Determine the [x, y] coordinate at the center of the cell enclosing the given text.  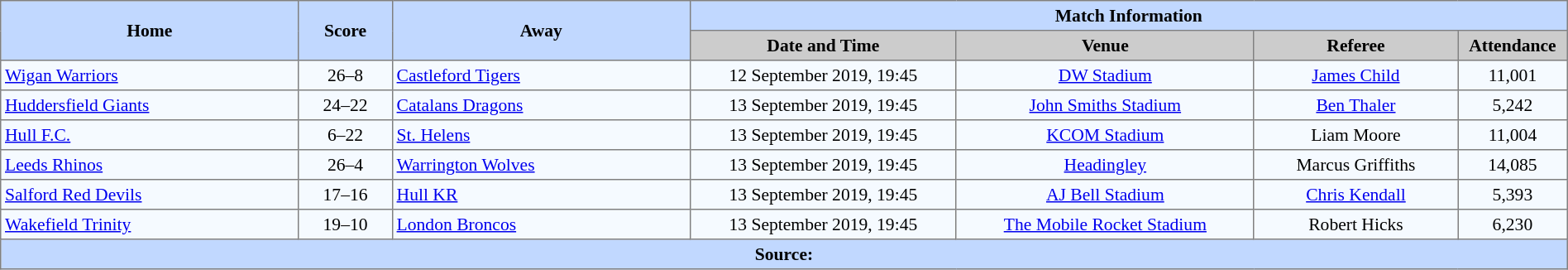
26–8 [346, 75]
Headingley [1105, 165]
AJ Bell Stadium [1105, 195]
Warrington Wolves [541, 165]
Leeds Rhinos [150, 165]
Huddersfield Giants [150, 105]
Ben Thaler [1355, 105]
Hull F.C. [150, 135]
Venue [1105, 46]
Wakefield Trinity [150, 224]
12 September 2019, 19:45 [823, 75]
Away [541, 31]
26–4 [346, 165]
London Broncos [541, 224]
17–16 [346, 195]
Date and Time [823, 46]
The Mobile Rocket Stadium [1105, 224]
Robert Hicks [1355, 224]
Salford Red Devils [150, 195]
Catalans Dragons [541, 105]
11,004 [1513, 135]
Source: [784, 254]
James Child [1355, 75]
Referee [1355, 46]
KCOM Stadium [1105, 135]
Match Information [1128, 16]
Home [150, 31]
St. Helens [541, 135]
Marcus Griffiths [1355, 165]
Chris Kendall [1355, 195]
5,393 [1513, 195]
19–10 [346, 224]
Hull KR [541, 195]
14,085 [1513, 165]
John Smiths Stadium [1105, 105]
6,230 [1513, 224]
5,242 [1513, 105]
Wigan Warriors [150, 75]
Castleford Tigers [541, 75]
Score [346, 31]
Attendance [1513, 46]
11,001 [1513, 75]
Liam Moore [1355, 135]
24–22 [346, 105]
DW Stadium [1105, 75]
6–22 [346, 135]
